Output the (x, y) coordinate of the center of the cell containing the given text.  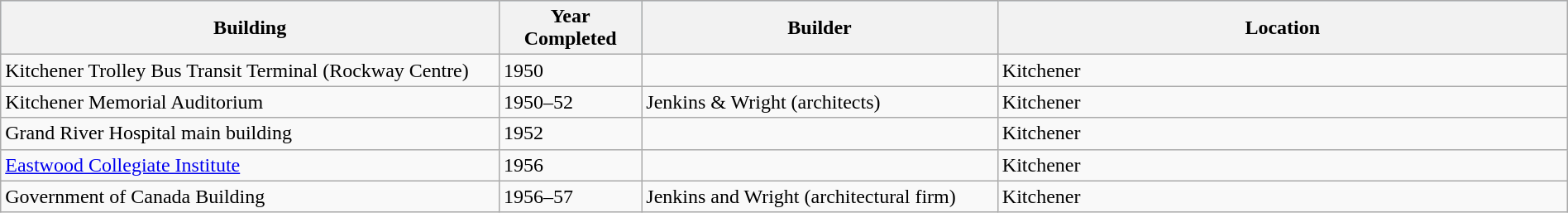
Location (1282, 28)
1956 (571, 165)
Eastwood Collegiate Institute (250, 165)
Jenkins & Wright (architects) (820, 102)
Kitchener Trolley Bus Transit Terminal (Rockway Centre) (250, 70)
Builder (820, 28)
1950–52 (571, 102)
Government of Canada Building (250, 196)
1950 (571, 70)
1956–57 (571, 196)
Building (250, 28)
Jenkins and Wright (architectural firm) (820, 196)
Year Completed (571, 28)
Kitchener Memorial Auditorium (250, 102)
1952 (571, 133)
Grand River Hospital main building (250, 133)
